Pinpoint the cell where the given text exists, returning its [x, y] midpoint coordinate. 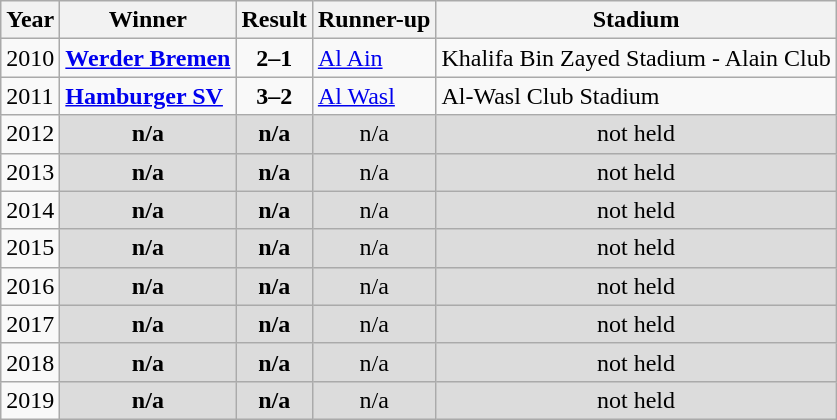
3–2 [274, 96]
Hamburger SV [148, 96]
2016 [30, 286]
Year [30, 20]
2011 [30, 96]
2017 [30, 324]
2–1 [274, 58]
2010 [30, 58]
2014 [30, 210]
2018 [30, 362]
Al Wasl [374, 96]
2012 [30, 134]
Winner [148, 20]
Werder Bremen [148, 58]
Runner-up [374, 20]
Al Ain [374, 58]
2013 [30, 172]
Al-Wasl Club Stadium [636, 96]
2019 [30, 400]
Khalifa Bin Zayed Stadium - Alain Club [636, 58]
Stadium [636, 20]
Result [274, 20]
2015 [30, 248]
